Provide the [x, y] coordinate of the cell's center where the given text is located.  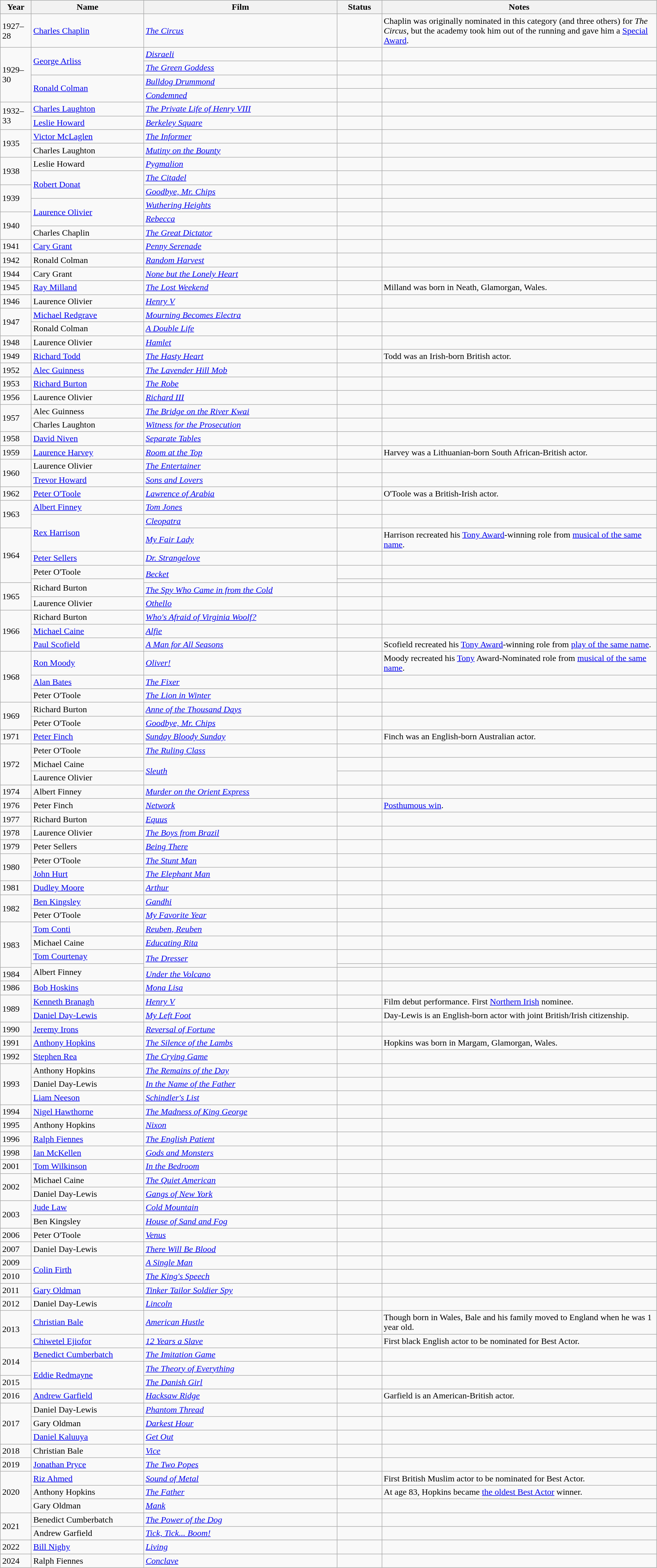
The Silence of the Lambs [240, 1043]
The Theory of Everything [240, 1368]
First British Muslim actor to be nominated for Best Actor. [519, 1478]
Todd was an Irish-born British actor. [519, 356]
Milland was born in Neath, Glamorgan, Wales. [519, 288]
David Niven [87, 439]
The Entertainer [240, 466]
Educating Rita [240, 943]
Name [87, 7]
2018 [16, 1451]
Posthumous win. [519, 805]
Tom Wilkinson [87, 1166]
Harvey was a Lithuanian-born South African-British actor. [519, 452]
The Remains of the Day [240, 1070]
1938 [16, 171]
Alfie [240, 631]
Jeremy Irons [87, 1029]
1984 [16, 974]
The Lavender Hill Mob [240, 370]
Garfield is an American-British actor. [519, 1396]
Equus [240, 819]
Notes [519, 7]
Rex Harrison [87, 533]
Day-Lewis is an English-born actor with joint British/Irish citizenship. [519, 1015]
1941 [16, 246]
O'Toole was a British-Irish actor. [519, 494]
In the Name of the Father [240, 1084]
1958 [16, 439]
Sunday Bloody Sunday [240, 737]
The Robe [240, 384]
In the Bedroom [240, 1166]
Ron Moody [87, 663]
The Spy Who Came in from the Cold [240, 590]
The Father [240, 1492]
Jude Law [87, 1208]
Bob Hoskins [87, 988]
House of Sand and Fog [240, 1221]
2022 [16, 1547]
The Circus [240, 31]
1983 [16, 945]
Bill Nighy [87, 1547]
The Elephant Man [240, 874]
Though born in Wales, Bale and his family moved to England when he was 1 year old. [519, 1323]
Vice [240, 1451]
1959 [16, 452]
1952 [16, 370]
Condemned [240, 95]
Lawrence of Arabia [240, 494]
1989 [16, 1008]
The Imitation Game [240, 1355]
Separate Tables [240, 439]
Darkest Hour [240, 1423]
2020 [16, 1492]
Film debut performance. First Northern Irish nominee. [519, 1002]
Hamlet [240, 342]
The Lost Weekend [240, 288]
Room at the Top [240, 452]
Trevor Howard [87, 480]
Gandhi [240, 902]
Laurence Harvey [87, 452]
My Left Foot [240, 1015]
Reuben, Reuben [240, 929]
2009 [16, 1262]
The King's Speech [240, 1276]
The Quiet American [240, 1180]
2012 [16, 1304]
The English Patient [240, 1139]
Cleopatra [240, 521]
The Danish Girl [240, 1382]
1994 [16, 1112]
2013 [16, 1329]
Arthur [240, 888]
The Private Life of Henry VIII [240, 109]
Schindler's List [240, 1098]
None but the Lonely Heart [240, 274]
First black English actor to be nominated for Best Actor. [519, 1341]
Cold Mountain [240, 1208]
2007 [16, 1249]
Dr. Strangelove [240, 558]
2019 [16, 1464]
1969 [16, 716]
Riz Ahmed [87, 1478]
At age 83, Hopkins became the oldest Best Actor winner. [519, 1492]
2002 [16, 1187]
Year [16, 7]
Othello [240, 603]
Eddie Redmayne [87, 1375]
1974 [16, 792]
Mona Lisa [240, 988]
Network [240, 805]
Stephen Rea [87, 1056]
1976 [16, 805]
Alan Bates [87, 682]
Dudley Moore [87, 888]
Colin Firth [87, 1269]
The Dresser [240, 958]
The Green Goddess [240, 68]
Living [240, 1547]
1949 [16, 356]
Hacksaw Ridge [240, 1396]
1957 [16, 418]
Kenneth Branagh [87, 1002]
Tom Jones [240, 507]
Oliver! [240, 663]
1996 [16, 1139]
2010 [16, 1276]
1981 [16, 888]
Richard Todd [87, 356]
Penny Serenade [240, 246]
Phantom Thread [240, 1410]
The Madness of King George [240, 1112]
The Bridge on the River Kwai [240, 411]
Disraeli [240, 54]
Victor McLaglen [87, 136]
Hopkins was born in Margam, Glamorgan, Wales. [519, 1043]
Being There [240, 846]
Who's Afraid of Virginia Woolf? [240, 617]
Nigel Hawthorne [87, 1112]
12 Years a Slave [240, 1341]
1968 [16, 677]
1995 [16, 1125]
My Favorite Year [240, 915]
1979 [16, 846]
A Double Life [240, 329]
Nixon [240, 1125]
1986 [16, 988]
2014 [16, 1362]
1990 [16, 1029]
1960 [16, 473]
2015 [16, 1382]
The Stunt Man [240, 860]
Wuthering Heights [240, 205]
1971 [16, 737]
1966 [16, 631]
1942 [16, 260]
Becket [240, 574]
1963 [16, 514]
The Power of the Dog [240, 1519]
1956 [16, 397]
1939 [16, 198]
Film [240, 7]
There Will Be Blood [240, 1249]
Chiwetel Ejiofor [87, 1341]
Mutiny on the Bounty [240, 150]
1991 [16, 1043]
2024 [16, 1561]
George Arliss [87, 61]
Tom Conti [87, 929]
Richard III [240, 397]
John Hurt [87, 874]
Conclave [240, 1561]
Ray Milland [87, 288]
1946 [16, 301]
Random Harvest [240, 260]
2021 [16, 1526]
Murder on the Orient Express [240, 792]
Mourning Becomes Electra [240, 315]
Ian McKellen [87, 1153]
1972 [16, 764]
Sons and Lovers [240, 480]
The Citadel [240, 178]
The Fixer [240, 682]
Tick, Tick... Boom! [240, 1533]
Mank [240, 1506]
Liam Neeson [87, 1098]
A Single Man [240, 1262]
The Great Dictator [240, 233]
Anne of the Thousand Days [240, 709]
1940 [16, 226]
Michael Redgrave [87, 315]
Tom Courtenay [87, 956]
The Lion in Winter [240, 696]
1993 [16, 1084]
Get Out [240, 1437]
Gods and Monsters [240, 1153]
Under the Volcano [240, 974]
The Hasty Heart [240, 356]
The Boys from Brazil [240, 833]
Harrison recreated his Tony Award-winning role from musical of the same name. [519, 540]
1945 [16, 288]
Sound of Metal [240, 1478]
Daniel Kaluuya [87, 1437]
1992 [16, 1056]
1947 [16, 322]
2001 [16, 1166]
2011 [16, 1290]
The Informer [240, 136]
Lincoln [240, 1304]
Status [360, 7]
1948 [16, 342]
1982 [16, 908]
A Man for All Seasons [240, 645]
Robert Donat [87, 184]
Finch was an English-born Australian actor. [519, 737]
1980 [16, 867]
American Hustle [240, 1323]
The Crying Game [240, 1056]
1978 [16, 833]
Jonathan Pryce [87, 1464]
Scofield recreated his Tony Award-winning role from play of the same name. [519, 645]
1998 [16, 1153]
1953 [16, 384]
Bulldog Drummond [240, 82]
1964 [16, 555]
Witness for the Prosecution [240, 425]
1965 [16, 596]
1944 [16, 274]
The Ruling Class [240, 750]
1962 [16, 494]
2016 [16, 1396]
Gangs of New York [240, 1194]
2006 [16, 1235]
Moody recreated his Tony Award-Nominated role from musical of the same name. [519, 663]
Venus [240, 1235]
1927–28 [16, 31]
Sleuth [240, 771]
1929–30 [16, 75]
1932–33 [16, 116]
Berkeley Square [240, 123]
Rebecca [240, 219]
Pygmalion [240, 164]
Tinker Tailor Soldier Spy [240, 1290]
My Fair Lady [240, 540]
The Two Popes [240, 1464]
Paul Scofield [87, 645]
2017 [16, 1423]
1935 [16, 143]
2003 [16, 1214]
Reversal of Fortune [240, 1029]
1977 [16, 819]
